Detect which cell encompasses the target text, then output its [x, y] center coordinate. 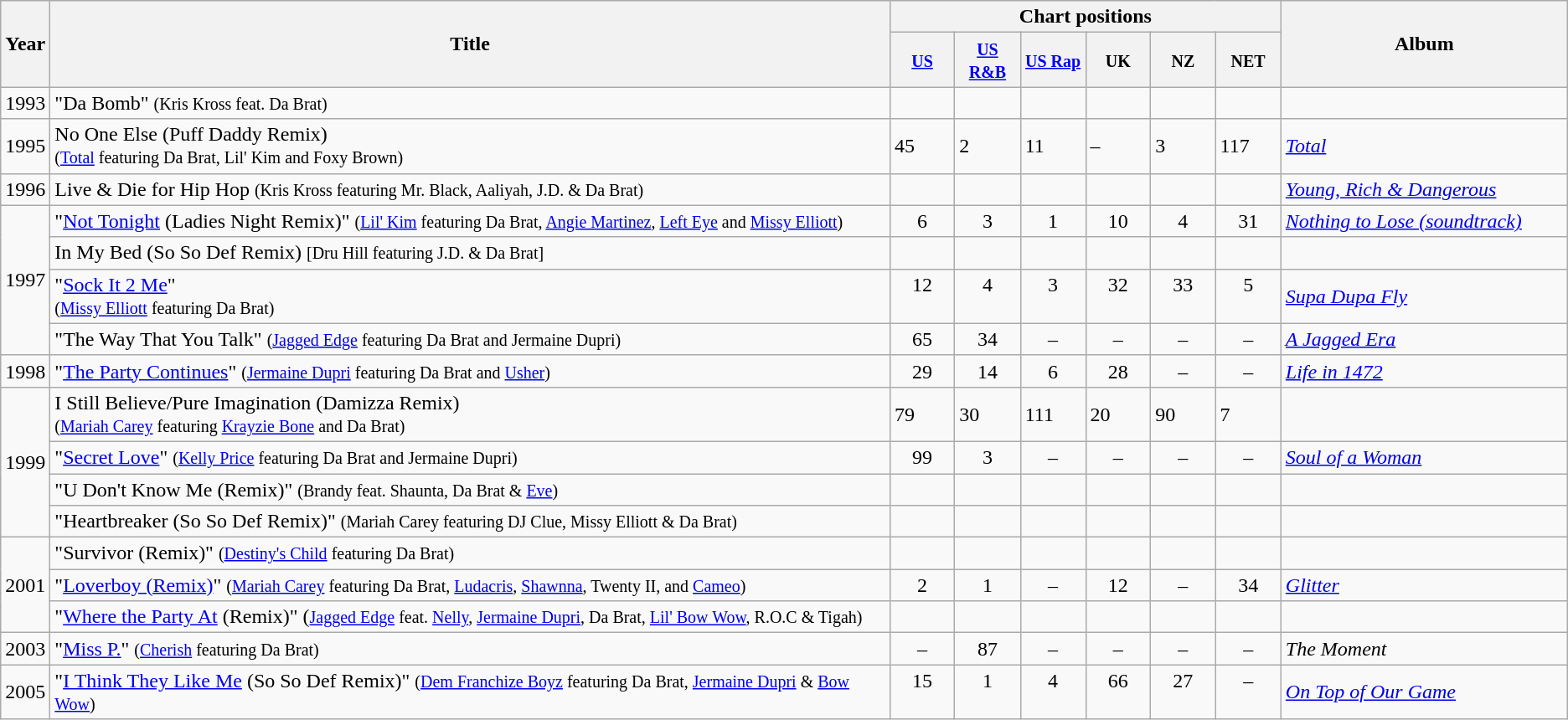
1998 [25, 371]
33 [1183, 296]
On Top of Our Game [1424, 692]
10 [1118, 221]
45 [921, 146]
Life in 1472 [1424, 371]
"Where the Party At (Remix)" (Jagged Edge feat. Nelly, Jermaine Dupri, Da Brat, Lil' Bow Wow, R.O.C & Tigah) [471, 617]
1999 [25, 462]
99 [921, 457]
Chart positions [1086, 17]
US [921, 60]
"Miss P." (Cherish featuring Da Brat) [471, 649]
A Jagged Era [1424, 339]
Album [1424, 44]
65 [921, 339]
"Survivor (Remix)" (Destiny's Child featuring Da Brat) [471, 553]
"I Think They Like Me (So So Def Remix)" (Dem Franchize Boyz featuring Da Brat, Jermaine Dupri & Bow Wow) [471, 692]
Glitter [1424, 585]
Young, Rich & Dangerous [1424, 189]
"Loverboy (Remix)" (Mariah Carey featuring Da Brat, Ludacris, Shawnna, Twenty II, and Cameo) [471, 585]
"The Way That You Talk" (Jagged Edge featuring Da Brat and Jermaine Dupri) [471, 339]
87 [988, 649]
30 [988, 414]
20 [1118, 414]
Year [25, 44]
"Sock It 2 Me"(Missy Elliott featuring Da Brat) [471, 296]
UK [1118, 60]
"Da Bomb" (Kris Kross feat. Da Brat) [471, 103]
US Rap [1053, 60]
29 [921, 371]
Nothing to Lose (soundtrack) [1424, 221]
1995 [25, 146]
1993 [25, 103]
15 [921, 692]
5 [1248, 296]
2003 [25, 649]
Total [1424, 146]
66 [1118, 692]
I Still Believe/Pure Imagination (Damizza Remix)(Mariah Carey featuring Krayzie Bone and Da Brat) [471, 414]
US R&B [988, 60]
1996 [25, 189]
NZ [1183, 60]
2005 [25, 692]
"Not Tonight (Ladies Night Remix)" (Lil' Kim featuring Da Brat, Angie Martinez, Left Eye and Missy Elliott) [471, 221]
"U Don't Know Me (Remix)" (Brandy feat. Shaunta, Da Brat & Eve) [471, 490]
Live & Die for Hip Hop (Kris Kross featuring Mr. Black, Aaliyah, J.D. & Da Brat) [471, 189]
Title [471, 44]
28 [1118, 371]
"The Party Continues" (Jermaine Dupri featuring Da Brat and Usher) [471, 371]
Soul of a Woman [1424, 457]
2001 [25, 585]
No One Else (Puff Daddy Remix)(Total featuring Da Brat, Lil' Kim and Foxy Brown) [471, 146]
32 [1118, 296]
79 [921, 414]
Supa Dupa Fly [1424, 296]
NET [1248, 60]
"Heartbreaker (So So Def Remix)" (Mariah Carey featuring DJ Clue, Missy Elliott & Da Brat) [471, 522]
1997 [25, 280]
90 [1183, 414]
7 [1248, 414]
In My Bed (So So Def Remix) [Dru Hill featuring J.D. & Da Brat] [471, 253]
117 [1248, 146]
The Moment [1424, 649]
31 [1248, 221]
27 [1183, 692]
14 [988, 371]
11 [1053, 146]
"Secret Love" (Kelly Price featuring Da Brat and Jermaine Dupri) [471, 457]
111 [1053, 414]
